Detect which cell encompasses the target text, then output its [x, y] center coordinate. 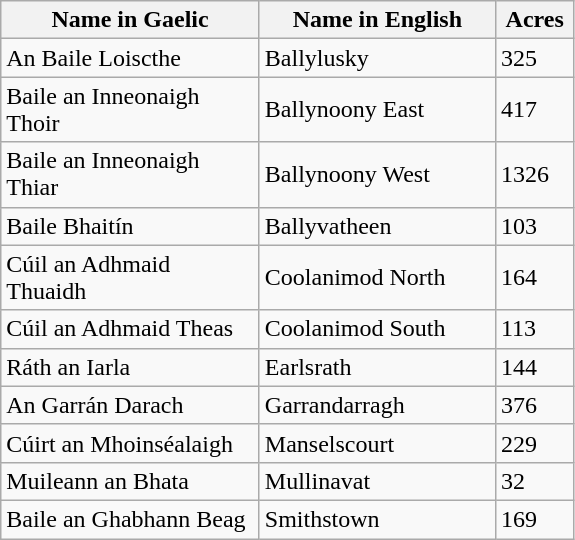
229 [534, 443]
Ballynoony West [377, 174]
Baile an Inneonaigh Thoir [130, 110]
Cúil an Adhmaid Theas [130, 329]
Baile an Ghabhann Beag [130, 519]
Ballylusky [377, 58]
Coolanimod North [377, 278]
169 [534, 519]
164 [534, 278]
Baile an Inneonaigh Thiar [130, 174]
Earlsrath [377, 367]
Smithstown [377, 519]
An Garrán Darach [130, 405]
325 [534, 58]
An Baile Loiscthe [130, 58]
113 [534, 329]
Ballyvatheen [377, 226]
Cúil an Adhmaid Thuaidh [130, 278]
Ráth an Iarla [130, 367]
Coolanimod South [377, 329]
Ballynoony East [377, 110]
Name in Gaelic [130, 20]
Mullinavat [377, 481]
Name in English [377, 20]
Acres [534, 20]
Cúirt an Mhoinséalaigh [130, 443]
1326 [534, 174]
Manselscourt [377, 443]
376 [534, 405]
Muileann an Bhata [130, 481]
Garrandarragh [377, 405]
32 [534, 481]
Baile Bhaitín [130, 226]
103 [534, 226]
144 [534, 367]
417 [534, 110]
